Find where the given text appears and provide that cell's center as [x, y] coordinate. 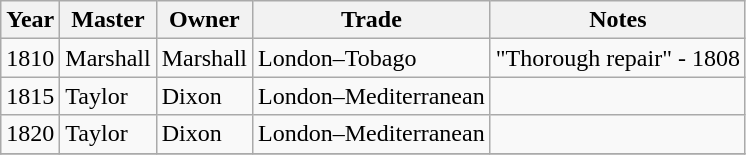
"Thorough repair" - 1808 [618, 58]
1815 [30, 96]
Master [108, 20]
Notes [618, 20]
London–Tobago [372, 58]
Owner [204, 20]
1820 [30, 134]
Year [30, 20]
Trade [372, 20]
1810 [30, 58]
